Output the (x, y) coordinate of the center of the cell containing the given text.  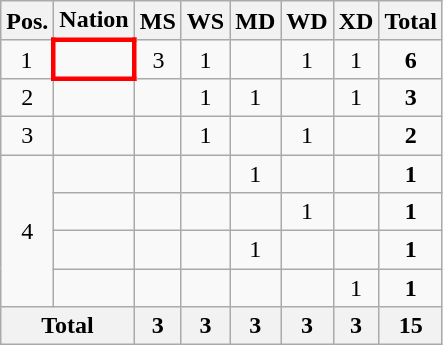
4 (28, 230)
Pos. (28, 21)
MD (256, 21)
MS (158, 21)
WS (205, 21)
6 (411, 59)
Nation (94, 21)
WD (307, 21)
15 (411, 326)
XD (356, 21)
